From the cell containing the given text, extract its center point as [x, y] coordinate. 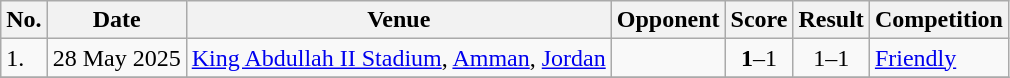
Date [116, 20]
Friendly [938, 58]
28 May 2025 [116, 58]
Score [759, 20]
Venue [398, 20]
1. [24, 58]
No. [24, 20]
Competition [938, 20]
Opponent [668, 20]
Result [831, 20]
King Abdullah II Stadium, Amman, Jordan [398, 58]
